Find where the given text appears and provide that cell's center as [X, Y] coordinate. 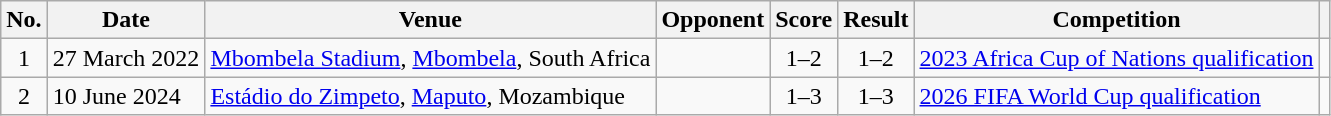
Result [876, 20]
1 [24, 58]
27 March 2022 [126, 58]
Estádio do Zimpeto, Maputo, Mozambique [430, 96]
Mbombela Stadium, Mbombela, South Africa [430, 58]
2 [24, 96]
Score [804, 20]
10 June 2024 [126, 96]
Opponent [713, 20]
Competition [1116, 20]
No. [24, 20]
Date [126, 20]
Venue [430, 20]
2023 Africa Cup of Nations qualification [1116, 58]
2026 FIFA World Cup qualification [1116, 96]
